Pinpoint the cell where the given text exists, returning its [X, Y] midpoint coordinate. 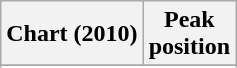
Chart (2010) [72, 34]
Peakposition [189, 34]
